Return [X, Y] of the center of cell containing provided text 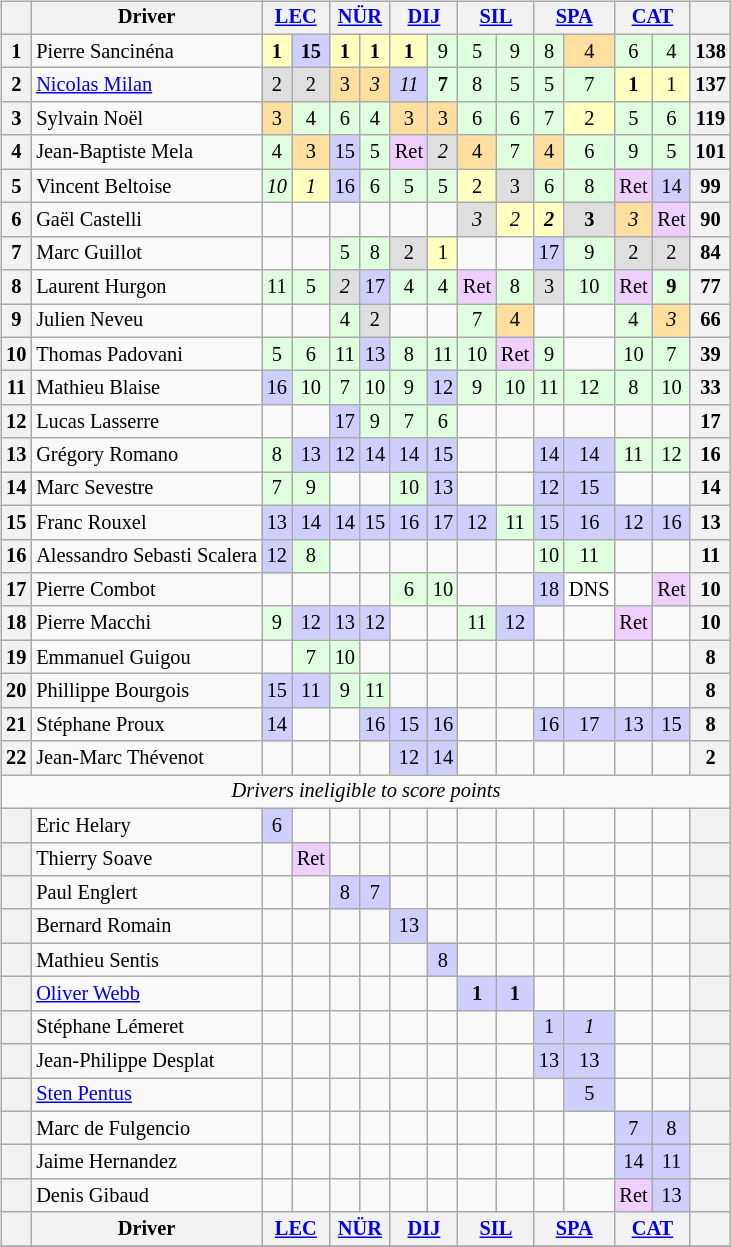
Franc Rouxel [146, 522]
Eric Helary [146, 825]
Jean-Philippe Desplat [146, 1061]
Paul Englert [146, 893]
Stéphane Lémeret [146, 1027]
Marc Guillot [146, 253]
Stéphane Proux [146, 724]
Vincent Beltoise [146, 186]
DNS [589, 590]
Oliver Webb [146, 994]
Thierry Soave [146, 859]
Jaime Hernandez [146, 1162]
Gaël Castelli [146, 220]
21 [16, 724]
Marc Sevestre [146, 489]
137 [710, 85]
66 [710, 321]
Nicolas Milan [146, 85]
Pierre Sancinéna [146, 51]
Alessandro Sebasti Scalera [146, 556]
33 [710, 388]
Jean-Baptiste Mela [146, 152]
Emmanuel Guigou [146, 657]
Laurent Hurgon [146, 287]
Mathieu Blaise [146, 388]
Sten Pentus [146, 1095]
Mathieu Sentis [146, 960]
Sylvain Noël [146, 119]
119 [710, 119]
19 [16, 657]
22 [16, 758]
Denis Gibaud [146, 1196]
Pierre Combot [146, 590]
Phillippe Bourgois [146, 691]
Grégory Romano [146, 455]
Marc de Fulgencio [146, 1128]
138 [710, 51]
Pierre Macchi [146, 623]
99 [710, 186]
84 [710, 253]
Jean-Marc Thévenot [146, 758]
Bernard Romain [146, 926]
39 [710, 354]
90 [710, 220]
101 [710, 152]
77 [710, 287]
Julien Neveu [146, 321]
Thomas Padovani [146, 354]
20 [16, 691]
Drivers ineligible to score points [366, 792]
Lucas Lasserre [146, 422]
